From the cell containing the given text, extract its center point as [x, y] coordinate. 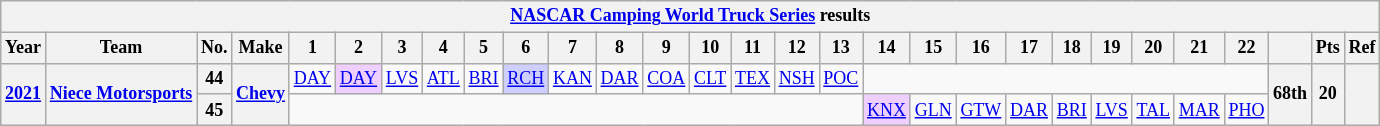
9 [666, 48]
10 [710, 48]
Pts [1328, 48]
Make [261, 48]
Ref [1362, 48]
7 [573, 48]
Team [120, 48]
PHO [1246, 110]
ATL [444, 78]
6 [526, 48]
KAN [573, 78]
13 [841, 48]
RCH [526, 78]
POC [841, 78]
8 [620, 48]
GLN [933, 110]
No. [214, 48]
NSH [796, 78]
15 [933, 48]
1 [312, 48]
21 [1199, 48]
17 [1030, 48]
4 [444, 48]
2021 [24, 94]
18 [1072, 48]
68th [1290, 94]
3 [402, 48]
5 [484, 48]
TEX [753, 78]
COA [666, 78]
2 [358, 48]
19 [1112, 48]
Niece Motorsports [120, 94]
11 [753, 48]
12 [796, 48]
MAR [1199, 110]
NASCAR Camping World Truck Series results [690, 16]
45 [214, 110]
TAL [1153, 110]
44 [214, 78]
Chevy [261, 94]
CLT [710, 78]
16 [981, 48]
GTW [981, 110]
22 [1246, 48]
Year [24, 48]
KNX [887, 110]
14 [887, 48]
